Scan for the cell matching the given text and deliver its [x, y] coordinate at center. 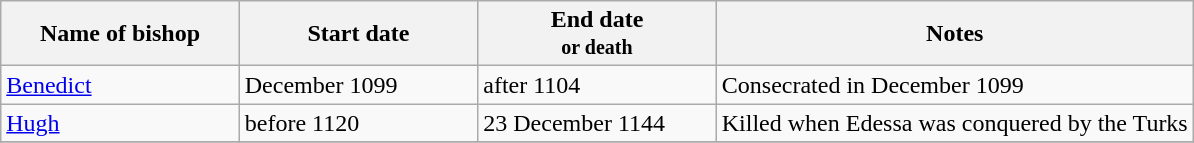
December 1099 [358, 85]
Start date [358, 34]
Notes [954, 34]
Consecrated in December 1099 [954, 85]
after 1104 [597, 85]
before 1120 [358, 123]
End dateor death [597, 34]
Benedict [120, 85]
Hugh [120, 123]
Name of bishop [120, 34]
23 December 1144 [597, 123]
Killed when Edessa was conquered by the Turks [954, 123]
